Return the (X, Y) coordinate for the center point of the cell that contains the specified text.  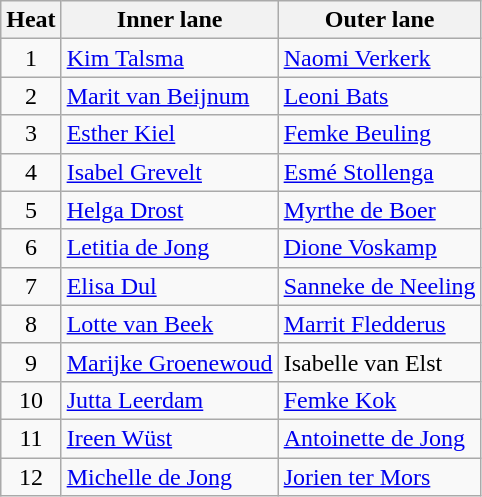
Helga Drost (170, 210)
Myrthe de Boer (380, 210)
2 (31, 96)
Marijke Groenewoud (170, 362)
7 (31, 286)
Naomi Verkerk (380, 58)
11 (31, 438)
Femke Kok (380, 400)
Sanneke de Neeling (380, 286)
Lotte van Beek (170, 324)
Outer lane (380, 20)
10 (31, 400)
9 (31, 362)
Isabelle van Elst (380, 362)
Marrit Fledderus (380, 324)
Michelle de Jong (170, 477)
Esmé Stollenga (380, 172)
Leoni Bats (380, 96)
6 (31, 248)
Heat (31, 20)
Kim Talsma (170, 58)
Antoinette de Jong (380, 438)
4 (31, 172)
5 (31, 210)
Marit van Beijnum (170, 96)
Esther Kiel (170, 134)
Elisa Dul (170, 286)
8 (31, 324)
12 (31, 477)
Letitia de Jong (170, 248)
Isabel Grevelt (170, 172)
3 (31, 134)
Femke Beuling (380, 134)
Dione Voskamp (380, 248)
Jorien ter Mors (380, 477)
1 (31, 58)
Ireen Wüst (170, 438)
Jutta Leerdam (170, 400)
Inner lane (170, 20)
